Determine the (x, y) coordinate at the center of the cell enclosing the given text.  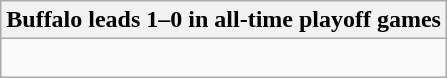
Buffalo leads 1–0 in all-time playoff games (224, 20)
